From the cell containing the given text, extract its center point as [X, Y] coordinate. 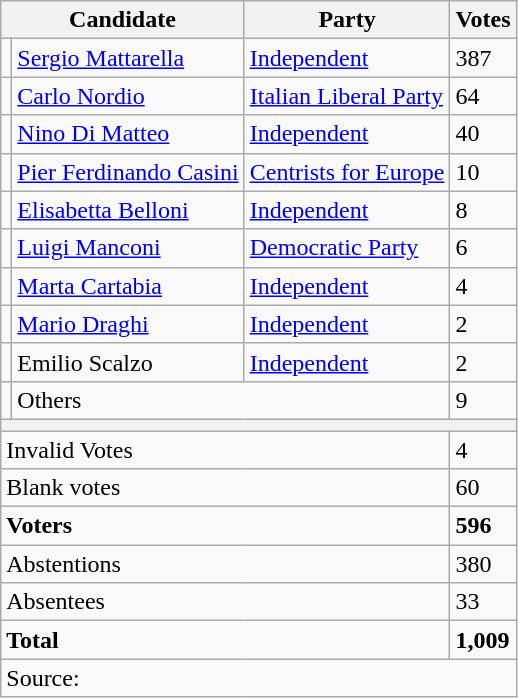
Voters [226, 526]
Pier Ferdinando Casini [128, 172]
Nino Di Matteo [128, 134]
64 [483, 96]
1,009 [483, 640]
Elisabetta Belloni [128, 210]
Marta Cartabia [128, 286]
8 [483, 210]
Abstentions [226, 564]
9 [483, 400]
60 [483, 488]
596 [483, 526]
Others [231, 400]
Total [226, 640]
380 [483, 564]
Democratic Party [347, 248]
Sergio Mattarella [128, 58]
Votes [483, 20]
Italian Liberal Party [347, 96]
Centrists for Europe [347, 172]
Mario Draghi [128, 324]
40 [483, 134]
Luigi Manconi [128, 248]
10 [483, 172]
Candidate [122, 20]
Source: [258, 678]
Blank votes [226, 488]
6 [483, 248]
Emilio Scalzo [128, 362]
Party [347, 20]
Carlo Nordio [128, 96]
Absentees [226, 602]
Invalid Votes [226, 449]
387 [483, 58]
33 [483, 602]
